Output the (x, y) coordinate of the center of the cell containing the given text.  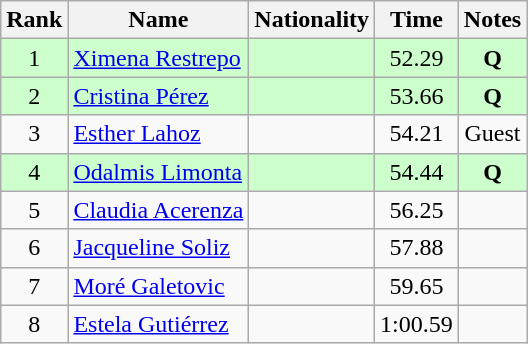
Cristina Pérez (158, 96)
53.66 (417, 96)
Ximena Restrepo (158, 58)
52.29 (417, 58)
Guest (492, 134)
56.25 (417, 210)
Notes (492, 20)
Estela Gutiérrez (158, 324)
3 (34, 134)
57.88 (417, 248)
2 (34, 96)
8 (34, 324)
4 (34, 172)
Moré Galetovic (158, 286)
Esther Lahoz (158, 134)
Name (158, 20)
Time (417, 20)
Rank (34, 20)
1 (34, 58)
5 (34, 210)
Nationality (312, 20)
6 (34, 248)
1:00.59 (417, 324)
Jacqueline Soliz (158, 248)
Odalmis Limonta (158, 172)
54.44 (417, 172)
7 (34, 286)
54.21 (417, 134)
Claudia Acerenza (158, 210)
59.65 (417, 286)
